Return the [X, Y] coordinate for the center point of the cell that contains the specified text.  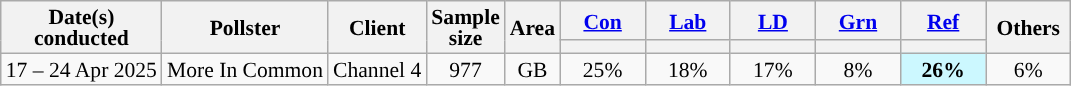
25% [602, 68]
Grn [858, 20]
Channel 4 [377, 68]
Date(s)conducted [82, 27]
18% [688, 68]
Samplesize [465, 27]
17 – 24 Apr 2025 [82, 68]
6% [1028, 68]
Client [377, 27]
Pollster [245, 27]
977 [465, 68]
Ref [944, 20]
More In Common [245, 68]
LD [772, 20]
8% [858, 68]
Con [602, 20]
Others [1028, 27]
GB [532, 68]
Lab [688, 20]
17% [772, 68]
26% [944, 68]
Area [532, 27]
